Return the (X, Y) coordinate for the center point of the cell that contains the specified text.  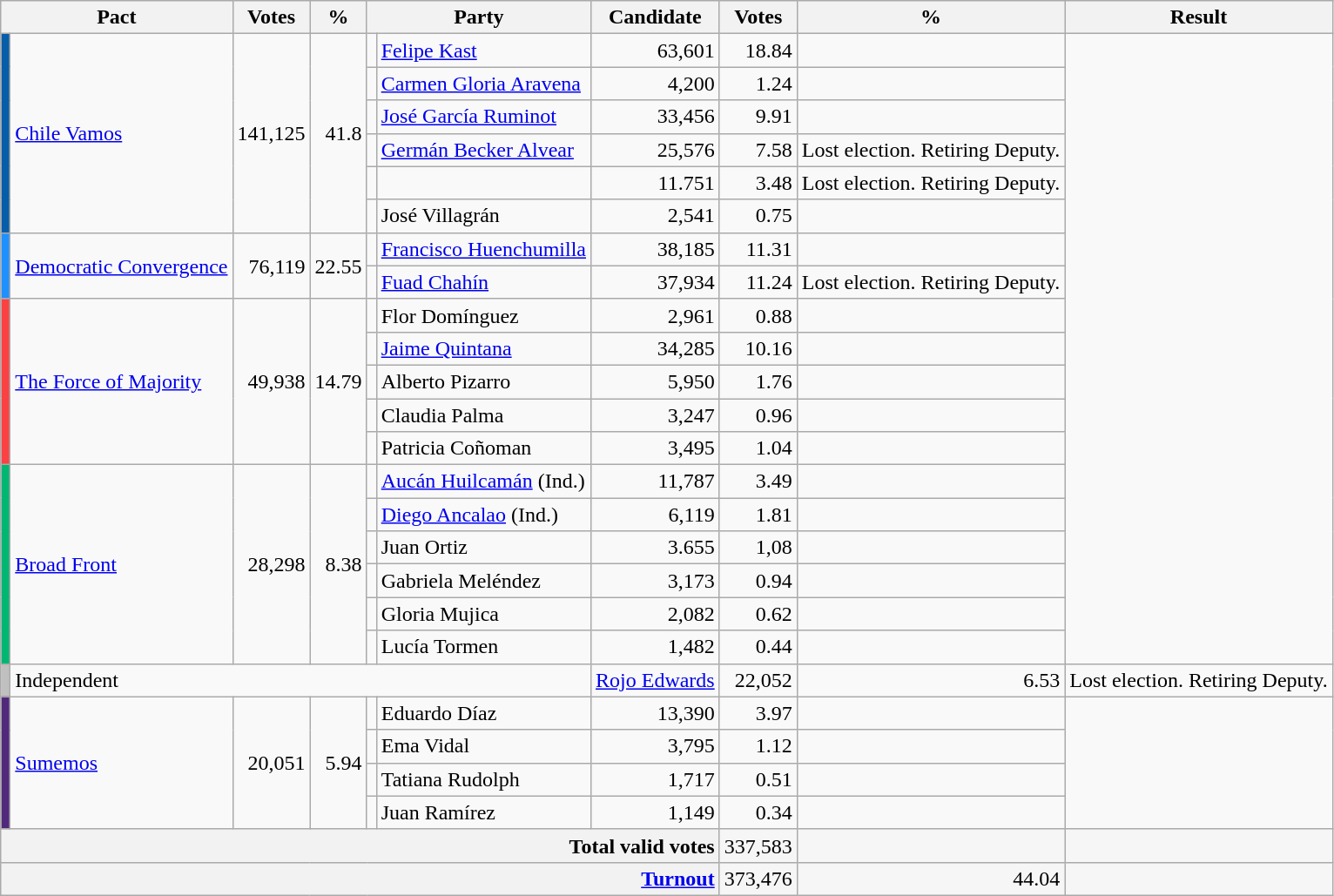
33,456 (656, 117)
11,787 (656, 482)
11.24 (758, 282)
6,119 (656, 515)
3.48 (758, 183)
0.88 (758, 315)
Tatiana Rudolph (483, 779)
Turnout (360, 879)
44.04 (930, 879)
14.79 (338, 381)
41.8 (338, 133)
3,173 (656, 581)
141,125 (272, 133)
1.04 (758, 448)
11.31 (758, 249)
0.96 (758, 415)
Francisco Huenchumilla (483, 249)
49,938 (272, 381)
José García Ruminot (483, 117)
Lucía Tormen (483, 647)
3,795 (656, 746)
0.34 (758, 812)
13,390 (656, 713)
1.76 (758, 381)
Diego Ancalao (Ind.) (483, 515)
1,717 (656, 779)
Pact (117, 17)
1.12 (758, 746)
Sumemos (122, 763)
1,149 (656, 812)
34,285 (656, 348)
Claudia Palma (483, 415)
76,119 (272, 266)
3,247 (656, 415)
0.44 (758, 647)
3.655 (656, 548)
The Force of Majority (122, 381)
Aucán Huilcamán (Ind.) (483, 482)
3.49 (758, 482)
Gabriela Meléndez (483, 581)
0.62 (758, 614)
9.91 (758, 117)
22.55 (338, 266)
22,052 (758, 680)
37,934 (656, 282)
38,185 (656, 249)
4,200 (656, 84)
Gloria Mujica (483, 614)
Fuad Chahín (483, 282)
Patricia Coñoman (483, 448)
Flor Domínguez (483, 315)
6.53 (930, 680)
Candidate (656, 17)
5,950 (656, 381)
1.81 (758, 515)
3,495 (656, 448)
2,541 (656, 216)
1,482 (656, 647)
Juan Ramírez (483, 812)
Democratic Convergence (122, 266)
Independent (301, 680)
Party (479, 17)
Chile Vamos (122, 133)
10.16 (758, 348)
Ema Vidal (483, 746)
José Villagrán (483, 216)
0.75 (758, 216)
25,576 (656, 150)
3.97 (758, 713)
0.94 (758, 581)
1.24 (758, 84)
2,961 (656, 315)
373,476 (758, 879)
63,601 (656, 51)
Rojo Edwards (656, 680)
2,082 (656, 614)
Germán Becker Alvear (483, 150)
Eduardo Díaz (483, 713)
Total valid votes (360, 845)
8.38 (338, 564)
Juan Ortiz (483, 548)
28,298 (272, 564)
0.51 (758, 779)
1,08 (758, 548)
7.58 (758, 150)
Jaime Quintana (483, 348)
337,583 (758, 845)
Felipe Kast (483, 51)
Broad Front (122, 564)
Carmen Gloria Aravena (483, 84)
11.751 (656, 183)
Result (1198, 17)
18.84 (758, 51)
20,051 (272, 763)
5.94 (338, 763)
Alberto Pizarro (483, 381)
